Output the (X, Y) coordinate of the center of the cell containing the given text.  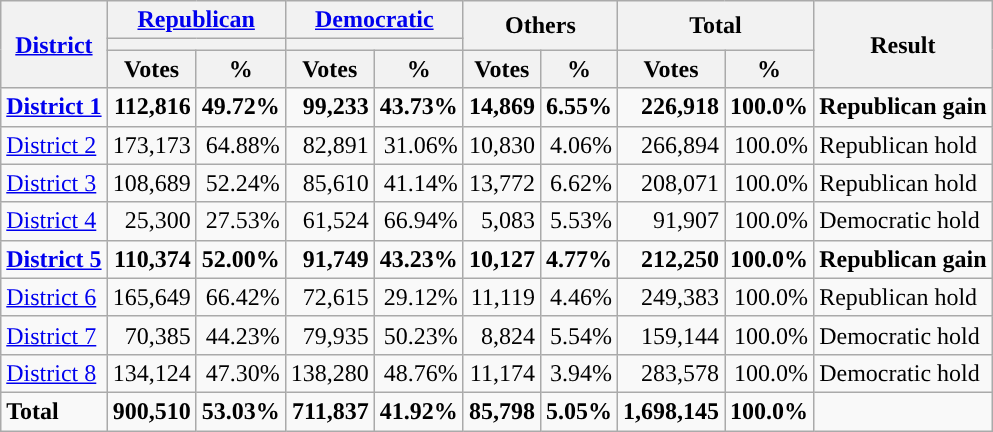
6.55% (578, 107)
91,749 (330, 259)
112,816 (152, 107)
49.72% (240, 107)
283,578 (670, 373)
85,798 (502, 411)
91,907 (670, 221)
District 3 (54, 183)
52.24% (240, 183)
110,374 (152, 259)
266,894 (670, 145)
13,772 (502, 183)
25,300 (152, 221)
50.23% (418, 335)
64.88% (240, 145)
District 8 (54, 373)
District 6 (54, 297)
District 2 (54, 145)
41.92% (418, 411)
5,083 (502, 221)
Result (903, 44)
District 5 (54, 259)
159,144 (670, 335)
Republican (196, 20)
Democratic (374, 20)
10,127 (502, 259)
29.12% (418, 297)
43.23% (418, 259)
11,174 (502, 373)
5.53% (578, 221)
249,383 (670, 297)
8,824 (502, 335)
208,071 (670, 183)
99,233 (330, 107)
District 4 (54, 221)
10,830 (502, 145)
66.94% (418, 221)
66.42% (240, 297)
District (54, 44)
5.05% (578, 411)
4.77% (578, 259)
82,891 (330, 145)
61,524 (330, 221)
27.53% (240, 221)
1,698,145 (670, 411)
6.62% (578, 183)
43.73% (418, 107)
41.14% (418, 183)
4.46% (578, 297)
4.06% (578, 145)
5.54% (578, 335)
212,250 (670, 259)
53.03% (240, 411)
44.23% (240, 335)
72,615 (330, 297)
70,385 (152, 335)
11,119 (502, 297)
47.30% (240, 373)
52.00% (240, 259)
79,935 (330, 335)
165,649 (152, 297)
14,869 (502, 107)
3.94% (578, 373)
900,510 (152, 411)
138,280 (330, 373)
31.06% (418, 145)
173,173 (152, 145)
711,837 (330, 411)
85,610 (330, 183)
District 1 (54, 107)
108,689 (152, 183)
48.76% (418, 373)
134,124 (152, 373)
Others (540, 26)
226,918 (670, 107)
District 7 (54, 335)
